Determine the (X, Y) coordinate at the center of the cell enclosing the given text.  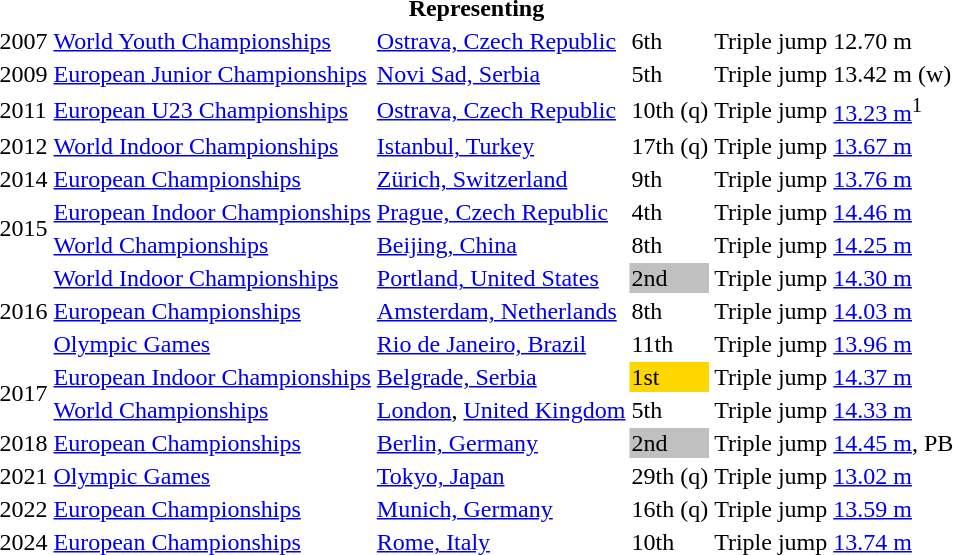
European U23 Championships (212, 110)
Zürich, Switzerland (501, 179)
Rio de Janeiro, Brazil (501, 344)
Amsterdam, Netherlands (501, 311)
Tokyo, Japan (501, 476)
16th (q) (670, 509)
6th (670, 41)
Portland, United States (501, 278)
Munich, Germany (501, 509)
World Youth Championships (212, 41)
1st (670, 377)
11th (670, 344)
Prague, Czech Republic (501, 212)
London, United Kingdom (501, 410)
Belgrade, Serbia (501, 377)
Berlin, Germany (501, 443)
European Junior Championships (212, 74)
10th (q) (670, 110)
9th (670, 179)
17th (q) (670, 146)
29th (q) (670, 476)
Istanbul, Turkey (501, 146)
Beijing, China (501, 245)
4th (670, 212)
Novi Sad, Serbia (501, 74)
